Capture the cell that displays the provided text and extract its (X, Y) central coordinate. 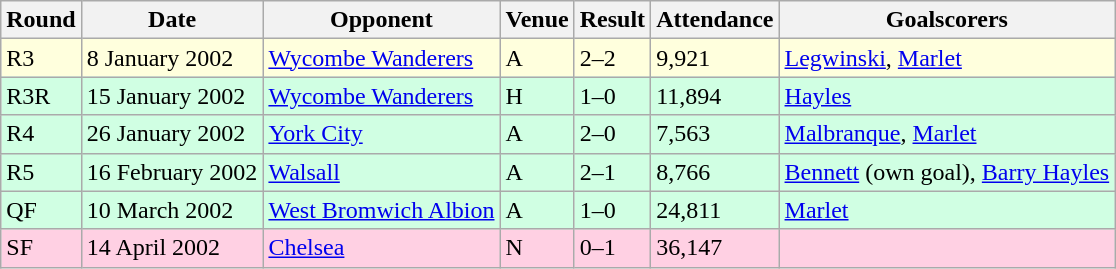
Result (612, 20)
R3R (41, 96)
Opponent (382, 20)
9,921 (715, 58)
H (537, 96)
SF (41, 248)
24,811 (715, 210)
Venue (537, 20)
2–1 (612, 172)
Hayles (947, 96)
West Bromwich Albion (382, 210)
R4 (41, 134)
QF (41, 210)
11,894 (715, 96)
Malbranque, Marlet (947, 134)
36,147 (715, 248)
Bennett (own goal), Barry Hayles (947, 172)
Chelsea (382, 248)
Legwinski, Marlet (947, 58)
15 January 2002 (172, 96)
Round (41, 20)
2–2 (612, 58)
26 January 2002 (172, 134)
7,563 (715, 134)
York City (382, 134)
Goalscorers (947, 20)
8,766 (715, 172)
16 February 2002 (172, 172)
2–0 (612, 134)
Walsall (382, 172)
8 January 2002 (172, 58)
0–1 (612, 248)
10 March 2002 (172, 210)
Attendance (715, 20)
R5 (41, 172)
Marlet (947, 210)
R3 (41, 58)
N (537, 248)
14 April 2002 (172, 248)
Date (172, 20)
